For the text-containing cell, return its midpoint in (X, Y) coordinate format. 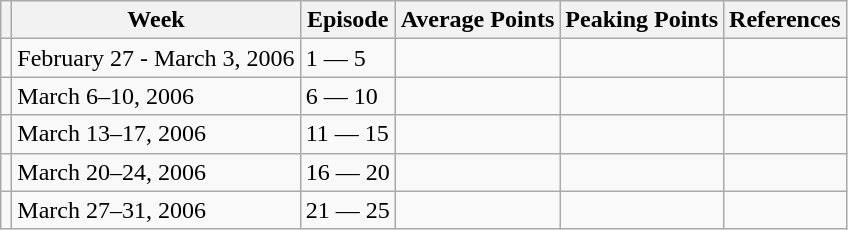
March 20–24, 2006 (156, 172)
March 13–17, 2006 (156, 134)
Episode (348, 20)
Peaking Points (642, 20)
21 — 25 (348, 210)
March 27–31, 2006 (156, 210)
6 — 10 (348, 96)
References (786, 20)
Average Points (478, 20)
Week (156, 20)
March 6–10, 2006 (156, 96)
11 — 15 (348, 134)
16 — 20 (348, 172)
1 — 5 (348, 58)
February 27 - March 3, 2006 (156, 58)
